Pinpoint the cell where the given text exists, returning its [x, y] midpoint coordinate. 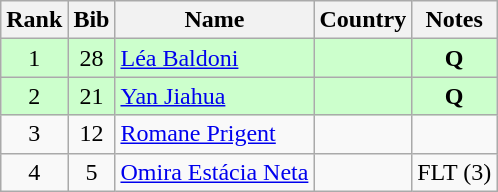
Romane Prigent [214, 134]
Country [363, 20]
3 [34, 134]
FLT (3) [454, 172]
Name [214, 20]
1 [34, 58]
28 [92, 58]
Bib [92, 20]
Notes [454, 20]
5 [92, 172]
Yan Jiahua [214, 96]
Rank [34, 20]
Léa Baldoni [214, 58]
4 [34, 172]
21 [92, 96]
2 [34, 96]
12 [92, 134]
Omira Estácia Neta [214, 172]
